Provide the [x, y] coordinate of the cell's center where the given text is located.  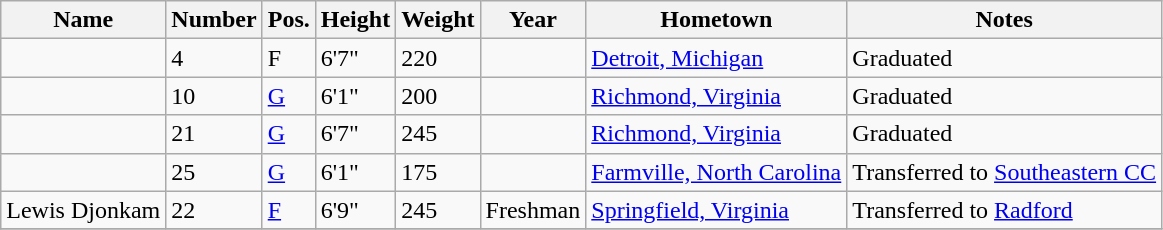
Notes [1004, 20]
6'9" [355, 210]
Name [84, 20]
Pos. [288, 20]
21 [214, 134]
Farmville, North Carolina [716, 172]
4 [214, 58]
175 [438, 172]
22 [214, 210]
Springfield, Virginia [716, 210]
10 [214, 96]
Detroit, Michigan [716, 58]
200 [438, 96]
Transferred to Southeastern CC [1004, 172]
Height [355, 20]
Hometown [716, 20]
Transferred to Radford [1004, 210]
Freshman [533, 210]
Year [533, 20]
Lewis Djonkam [84, 210]
Number [214, 20]
25 [214, 172]
Weight [438, 20]
220 [438, 58]
